Locate the cell with the specified text and output its [X, Y] center coordinate. 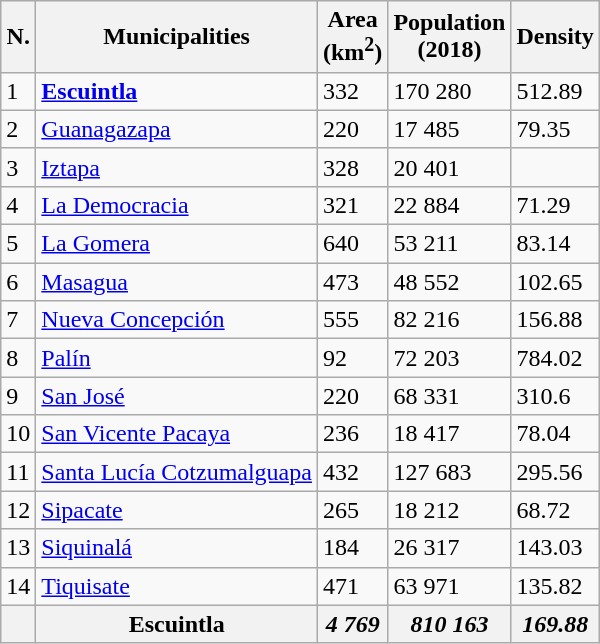
68.72 [555, 510]
Iztapa [177, 167]
17 485 [450, 129]
53 211 [450, 244]
4 769 [352, 624]
71.29 [555, 205]
79.35 [555, 129]
Masagua [177, 282]
72 203 [450, 358]
N. [18, 37]
San José [177, 396]
20 401 [450, 167]
156.88 [555, 320]
26 317 [450, 548]
640 [352, 244]
12 [18, 510]
328 [352, 167]
169.88 [555, 624]
Nueva Concepción [177, 320]
236 [352, 434]
13 [18, 548]
170 280 [450, 91]
Siquinalá [177, 548]
3 [18, 167]
784.02 [555, 358]
11 [18, 472]
Municipalities [177, 37]
7 [18, 320]
82 216 [450, 320]
Santa Lucía Cotzumalguapa [177, 472]
Density [555, 37]
San Vicente Pacaya [177, 434]
10 [18, 434]
310.6 [555, 396]
Sipacate [177, 510]
265 [352, 510]
Palín [177, 358]
321 [352, 205]
18 417 [450, 434]
22 884 [450, 205]
6 [18, 282]
Area(km2) [352, 37]
La Democracia [177, 205]
Tiquisate [177, 586]
473 [352, 282]
295.56 [555, 472]
810 163 [450, 624]
143.03 [555, 548]
332 [352, 91]
78.04 [555, 434]
68 331 [450, 396]
Guanagazapa [177, 129]
92 [352, 358]
63 971 [450, 586]
Population(2018) [450, 37]
14 [18, 586]
18 212 [450, 510]
1 [18, 91]
512.89 [555, 91]
432 [352, 472]
8 [18, 358]
135.82 [555, 586]
471 [352, 586]
5 [18, 244]
83.14 [555, 244]
48 552 [450, 282]
102.65 [555, 282]
555 [352, 320]
184 [352, 548]
2 [18, 129]
La Gomera [177, 244]
127 683 [450, 472]
4 [18, 205]
9 [18, 396]
